Find where the given text appears and provide that cell's center as (x, y) coordinate. 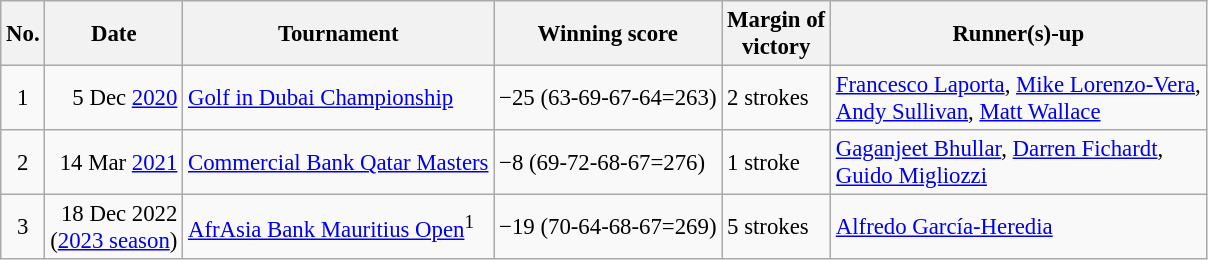
Winning score (608, 34)
2 (23, 162)
Commercial Bank Qatar Masters (338, 162)
Date (114, 34)
14 Mar 2021 (114, 162)
Margin ofvictory (776, 34)
5 strokes (776, 228)
Golf in Dubai Championship (338, 98)
Tournament (338, 34)
18 Dec 2022(2023 season) (114, 228)
Alfredo García-Heredia (1018, 228)
Gaganjeet Bhullar, Darren Fichardt, Guido Migliozzi (1018, 162)
Francesco Laporta, Mike Lorenzo-Vera, Andy Sullivan, Matt Wallace (1018, 98)
3 (23, 228)
2 strokes (776, 98)
1 stroke (776, 162)
1 (23, 98)
5 Dec 2020 (114, 98)
−25 (63-69-67-64=263) (608, 98)
Runner(s)-up (1018, 34)
−8 (69-72-68-67=276) (608, 162)
−19 (70-64-68-67=269) (608, 228)
AfrAsia Bank Mauritius Open1 (338, 228)
No. (23, 34)
